Extract the (x, y) coordinate from the center of the cell holding the provided text.  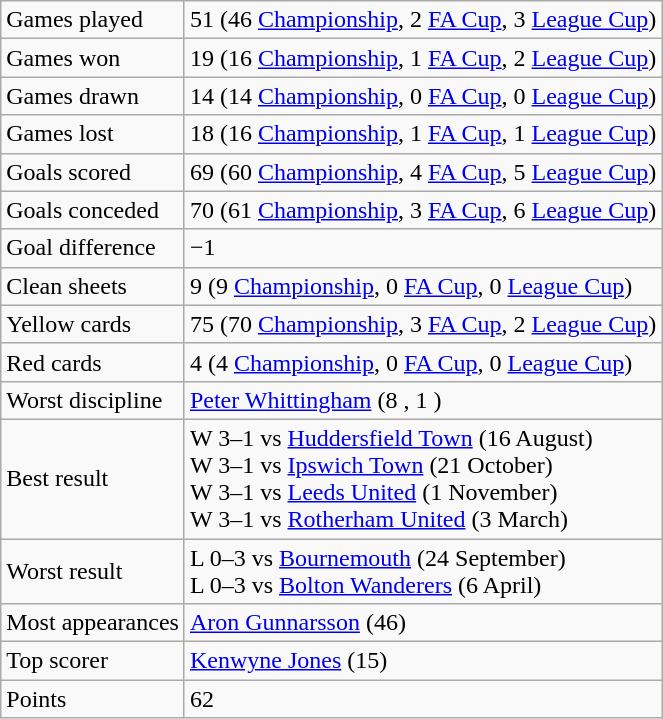
75 (70 Championship, 3 FA Cup, 2 League Cup) (422, 324)
Most appearances (93, 623)
Games played (93, 20)
Peter Whittingham (8 , 1 ) (422, 400)
4 (4 Championship, 0 FA Cup, 0 League Cup) (422, 362)
Goal difference (93, 248)
Goals conceded (93, 210)
Kenwyne Jones (15) (422, 661)
70 (61 Championship, 3 FA Cup, 6 League Cup) (422, 210)
Yellow cards (93, 324)
Best result (93, 478)
Clean sheets (93, 286)
Worst discipline (93, 400)
L 0–3 vs Bournemouth (24 September) L 0–3 vs Bolton Wanderers (6 April) (422, 570)
Worst result (93, 570)
19 (16 Championship, 1 FA Cup, 2 League Cup) (422, 58)
Red cards (93, 362)
9 (9 Championship, 0 FA Cup, 0 League Cup) (422, 286)
Aron Gunnarsson (46) (422, 623)
51 (46 Championship, 2 FA Cup, 3 League Cup) (422, 20)
69 (60 Championship, 4 FA Cup, 5 League Cup) (422, 172)
Points (93, 699)
−1 (422, 248)
Games won (93, 58)
62 (422, 699)
Top scorer (93, 661)
Goals scored (93, 172)
Games drawn (93, 96)
W 3–1 vs Huddersfield Town (16 August) W 3–1 vs Ipswich Town (21 October) W 3–1 vs Leeds United (1 November)W 3–1 vs Rotherham United (3 March) (422, 478)
Games lost (93, 134)
14 (14 Championship, 0 FA Cup, 0 League Cup) (422, 96)
18 (16 Championship, 1 FA Cup, 1 League Cup) (422, 134)
